Find where the given text appears and provide that cell's center as (x, y) coordinate. 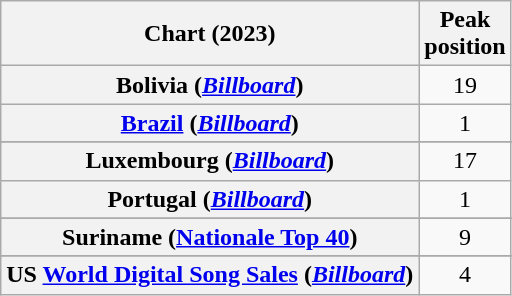
Chart (2023) (210, 34)
Peak position (465, 34)
4 (465, 275)
Luxembourg (Billboard) (210, 161)
Bolivia (Billboard) (210, 85)
Suriname (Nationale Top 40) (210, 237)
19 (465, 85)
9 (465, 237)
Portugal (Billboard) (210, 199)
Brazil (Billboard) (210, 123)
US World Digital Song Sales (Billboard) (210, 275)
17 (465, 161)
